Search for the cell housing the specified text and yield its [x, y] center coordinate. 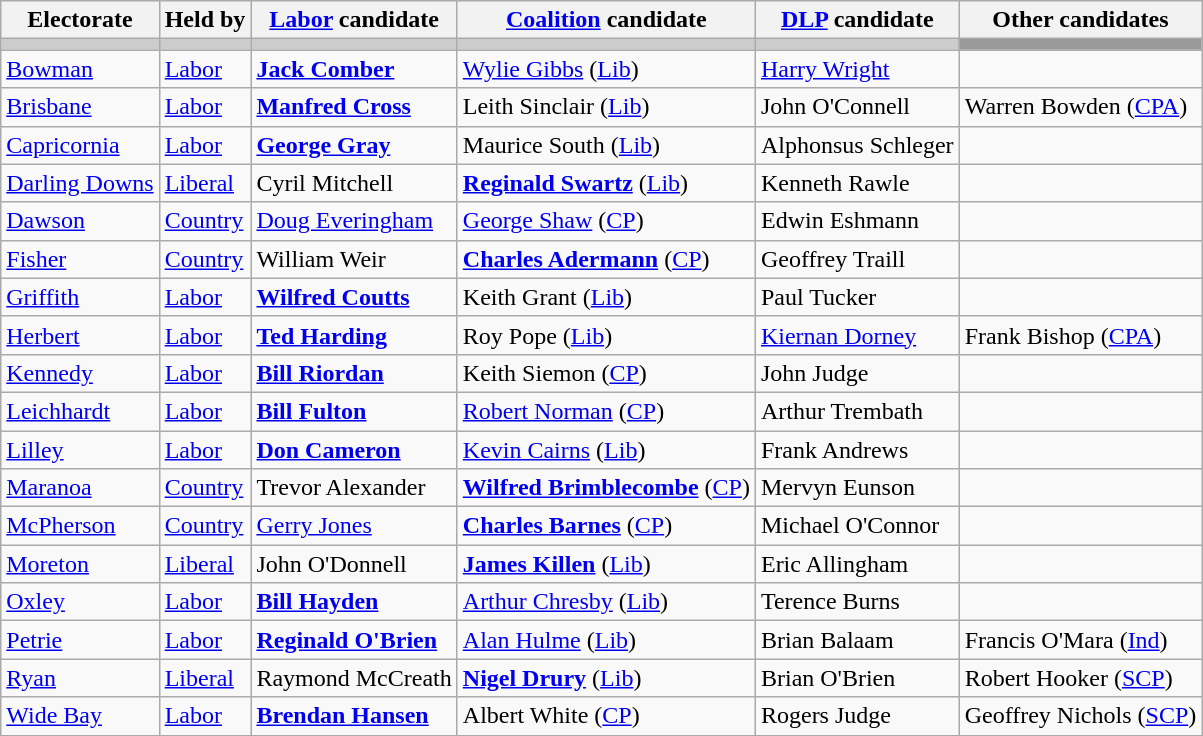
Mervyn Eunson [857, 488]
John O'Connell [857, 107]
Dawson [80, 221]
James Killen (Lib) [606, 564]
DLP candidate [857, 20]
Fisher [80, 259]
Brisbane [80, 107]
Lilley [80, 449]
Frank Bishop (CPA) [1080, 335]
Oxley [80, 602]
Cyril Mitchell [354, 183]
Wilfred Brimblecombe (CP) [606, 488]
Bowman [80, 69]
Moreton [80, 564]
Robert Hooker (SCP) [1080, 678]
Brian O'Brien [857, 678]
Kennedy [80, 373]
Bill Hayden [354, 602]
George Gray [354, 145]
Rogers Judge [857, 716]
Roy Pope (Lib) [606, 335]
Leichhardt [80, 411]
Francis O'Mara (Ind) [1080, 640]
Keith Grant (Lib) [606, 297]
Ted Harding [354, 335]
Leith Sinclair (Lib) [606, 107]
Brian Balaam [857, 640]
Bill Riordan [354, 373]
Herbert [80, 335]
Bill Fulton [354, 411]
Kiernan Dorney [857, 335]
Geoffrey Traill [857, 259]
Alphonsus Schleger [857, 145]
Electorate [80, 20]
Jack Comber [354, 69]
Don Cameron [354, 449]
Trevor Alexander [354, 488]
Arthur Chresby (Lib) [606, 602]
Harry Wright [857, 69]
William Weir [354, 259]
Robert Norman (CP) [606, 411]
George Shaw (CP) [606, 221]
Michael O'Connor [857, 526]
McPherson [80, 526]
Gerry Jones [354, 526]
Geoffrey Nichols (SCP) [1080, 716]
Other candidates [1080, 20]
Kenneth Rawle [857, 183]
Capricornia [80, 145]
Wide Bay [80, 716]
John O'Donnell [354, 564]
Nigel Drury (Lib) [606, 678]
Reginald O'Brien [354, 640]
Eric Allingham [857, 564]
Ryan [80, 678]
Albert White (CP) [606, 716]
Petrie [80, 640]
Maranoa [80, 488]
Reginald Swartz (Lib) [606, 183]
Coalition candidate [606, 20]
Terence Burns [857, 602]
Warren Bowden (CPA) [1080, 107]
Charles Adermann (CP) [606, 259]
Keith Siemon (CP) [606, 373]
John Judge [857, 373]
Labor candidate [354, 20]
Manfred Cross [354, 107]
Wylie Gibbs (Lib) [606, 69]
Held by [205, 20]
Alan Hulme (Lib) [606, 640]
Arthur Trembath [857, 411]
Griffith [80, 297]
Kevin Cairns (Lib) [606, 449]
Edwin Eshmann [857, 221]
Charles Barnes (CP) [606, 526]
Maurice South (Lib) [606, 145]
Paul Tucker [857, 297]
Doug Everingham [354, 221]
Raymond McCreath [354, 678]
Wilfred Coutts [354, 297]
Frank Andrews [857, 449]
Darling Downs [80, 183]
Brendan Hansen [354, 716]
